Locate the cell with the specified text and output its (x, y) center coordinate. 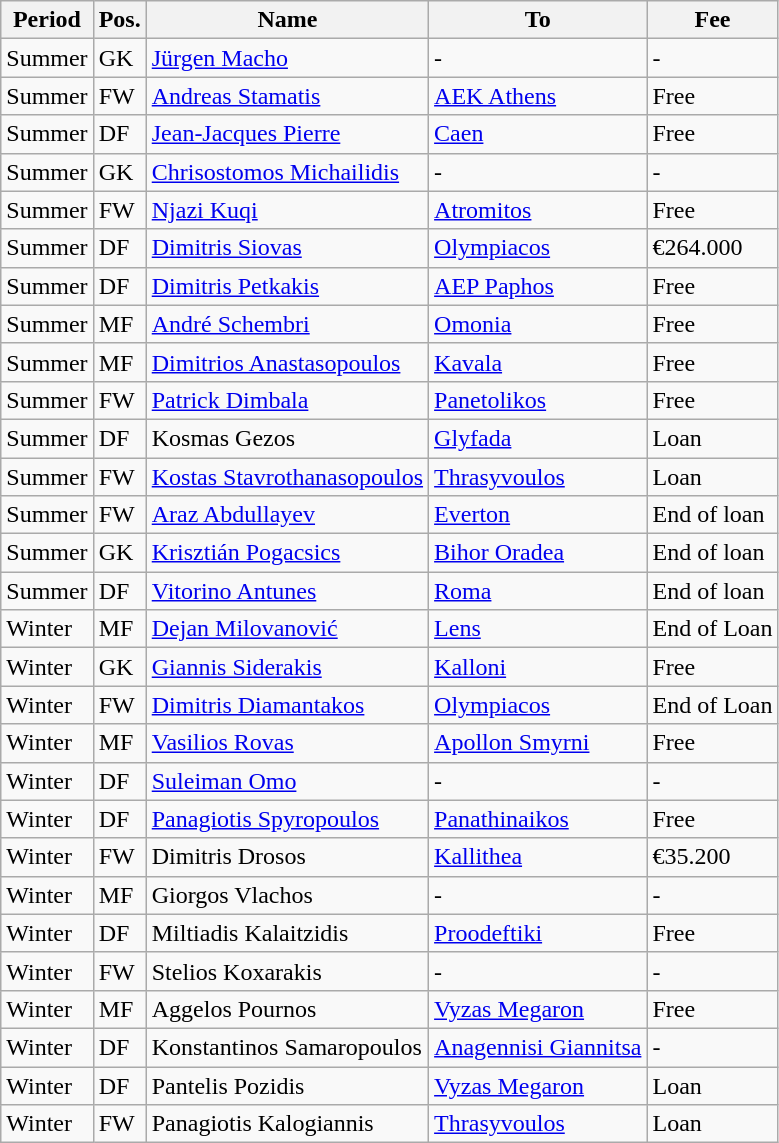
Patrick Dimbala (287, 400)
AEP Paphos (538, 286)
Njazi Kuqi (287, 210)
Suleiman Omo (287, 781)
Panagiotis Spyropoulos (287, 819)
Andreas Stamatis (287, 96)
€35.200 (712, 857)
Omonia (538, 324)
Jean-Jacques Pierre (287, 134)
Aggelos Pournos (287, 1009)
Apollon Smyrni (538, 743)
Vasilios Rovas (287, 743)
Pos. (120, 20)
Kosmas Gezos (287, 438)
Panathinaikos (538, 819)
Fee (712, 20)
Panagiotis Kalogiannis (287, 1124)
Kalloni (538, 667)
Miltiadis Kalaitzidis (287, 933)
Dimitris Drosos (287, 857)
Name (287, 20)
Dimitris Siovas (287, 248)
Panetolikos (538, 400)
Giorgos Vlachos (287, 895)
Bihor Oradea (538, 553)
Jürgen Macho (287, 58)
Giannis Siderakis (287, 667)
Lens (538, 629)
Everton (538, 515)
Vitorino Antunes (287, 591)
Caen (538, 134)
€264.000 (712, 248)
AEK Athens (538, 96)
Period (47, 20)
Anagennisi Giannitsa (538, 1047)
Chrisostomos Michailidis (287, 172)
Kavala (538, 362)
Konstantinos Samaropoulos (287, 1047)
Roma (538, 591)
Stelios Koxarakis (287, 971)
Krisztián Pogacsics (287, 553)
Dimitrios Anastasopoulos (287, 362)
Dimitris Petkakis (287, 286)
Kallithea (538, 857)
Proodeftiki (538, 933)
Kostas Stavrothanasopoulos (287, 477)
Dejan Milovanović (287, 629)
Pantelis Pozidis (287, 1085)
To (538, 20)
André Schembri (287, 324)
Atromitos (538, 210)
Dimitris Diamantakos (287, 705)
Glyfada (538, 438)
Araz Abdullayev (287, 515)
